Return [X, Y] of the center of cell containing provided text 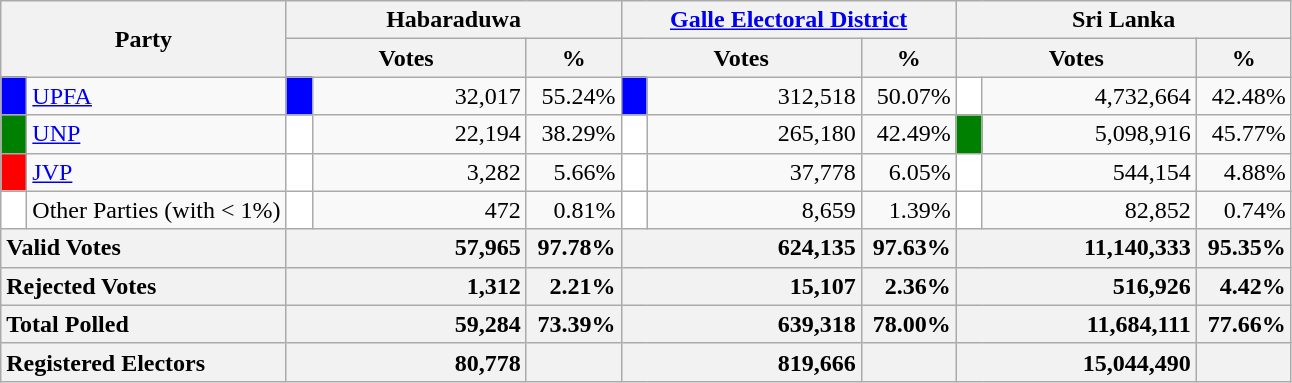
55.24% [574, 96]
73.39% [574, 324]
15,107 [741, 286]
2.21% [574, 286]
265,180 [754, 134]
50.07% [908, 96]
4.88% [1244, 172]
2.36% [908, 286]
42.49% [908, 134]
78.00% [908, 324]
6.05% [908, 172]
JVP [156, 172]
624,135 [741, 248]
Galle Electoral District [788, 20]
Total Polled [144, 324]
77.66% [1244, 324]
Rejected Votes [144, 286]
0.81% [574, 210]
819,666 [741, 362]
1.39% [908, 210]
3,282 [419, 172]
57,965 [406, 248]
1,312 [406, 286]
97.78% [574, 248]
97.63% [908, 248]
37,778 [754, 172]
82,852 [1089, 210]
22,194 [419, 134]
8,659 [754, 210]
516,926 [1076, 286]
5,098,916 [1089, 134]
UNP [156, 134]
544,154 [1089, 172]
4.42% [1244, 286]
5.66% [574, 172]
38.29% [574, 134]
UPFA [156, 96]
Habaraduwa [454, 20]
Sri Lanka [1124, 20]
15,044,490 [1076, 362]
Registered Electors [144, 362]
59,284 [406, 324]
4,732,664 [1089, 96]
11,140,333 [1076, 248]
32,017 [419, 96]
312,518 [754, 96]
639,318 [741, 324]
472 [419, 210]
Valid Votes [144, 248]
0.74% [1244, 210]
Other Parties (with < 1%) [156, 210]
45.77% [1244, 134]
11,684,111 [1076, 324]
42.48% [1244, 96]
80,778 [406, 362]
Party [144, 39]
95.35% [1244, 248]
